Return the [x, y] coordinate for the center point of the cell that contains the specified text.  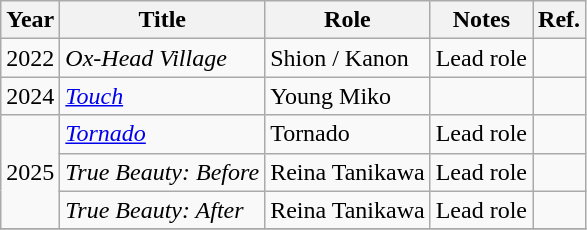
Shion / Kanon [348, 58]
Young Miko [348, 96]
2024 [30, 96]
Ref. [560, 20]
True Beauty: After [162, 210]
Title [162, 20]
True Beauty: Before [162, 172]
2025 [30, 172]
Role [348, 20]
Year [30, 20]
Ox-Head Village [162, 58]
2022 [30, 58]
Touch [162, 96]
Notes [481, 20]
